Pinpoint the cell where the given text exists, returning its [X, Y] midpoint coordinate. 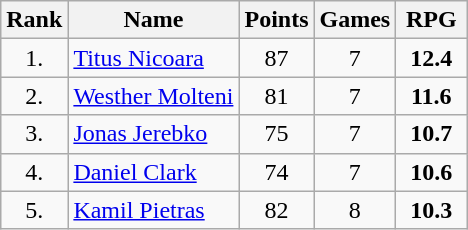
4. [34, 172]
RPG [432, 20]
Games [355, 20]
10.7 [432, 134]
Daniel Clark [154, 172]
Westher Molteni [154, 96]
10.3 [432, 210]
Name [154, 20]
1. [34, 58]
8 [355, 210]
75 [276, 134]
Points [276, 20]
11.6 [432, 96]
Jonas Jerebko [154, 134]
81 [276, 96]
10.6 [432, 172]
3. [34, 134]
Titus Nicoara [154, 58]
82 [276, 210]
2. [34, 96]
74 [276, 172]
5. [34, 210]
87 [276, 58]
Kamil Pietras [154, 210]
Rank [34, 20]
12.4 [432, 58]
